Return [X, Y] of the center of cell containing provided text 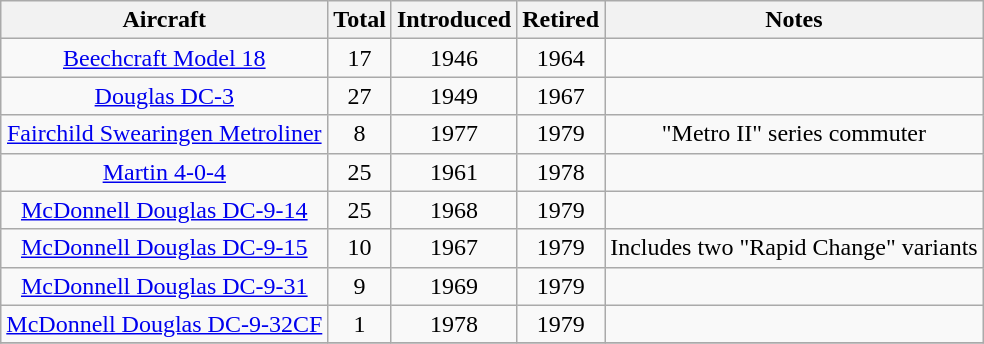
Beechcraft Model 18 [164, 58]
27 [360, 96]
Fairchild Swearingen Metroliner [164, 134]
1949 [454, 96]
Total [360, 20]
Notes [794, 20]
1946 [454, 58]
1964 [561, 58]
Martin 4-0-4 [164, 172]
Aircraft [164, 20]
Retired [561, 20]
1961 [454, 172]
9 [360, 286]
"Metro II" series commuter [794, 134]
McDonnell Douglas DC-9-32CF [164, 324]
17 [360, 58]
Includes two "Rapid Change" variants [794, 248]
1969 [454, 286]
1977 [454, 134]
McDonnell Douglas DC-9-14 [164, 210]
1968 [454, 210]
10 [360, 248]
1 [360, 324]
McDonnell Douglas DC-9-31 [164, 286]
8 [360, 134]
Douglas DC-3 [164, 96]
McDonnell Douglas DC-9-15 [164, 248]
Introduced [454, 20]
